Locate the cell with the specified text and output its [x, y] center coordinate. 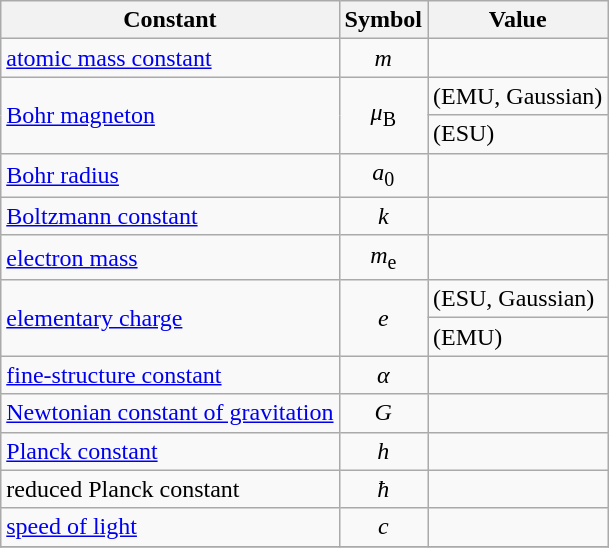
me [383, 257]
k [383, 216]
(EMU, Gaussian) [518, 96]
speed of light [170, 527]
atomic mass constant [170, 58]
(EMU) [518, 337]
Newtonian constant of gravitation [170, 413]
(ESU) [518, 134]
Bohr magneton [170, 115]
Boltzmann constant [170, 216]
a0 [383, 175]
Constant [170, 20]
reduced Planck constant [170, 489]
Symbol [383, 20]
elementary charge [170, 318]
c [383, 527]
(ESU, Gaussian) [518, 299]
μB [383, 115]
m [383, 58]
e [383, 318]
fine-structure constant [170, 375]
G [383, 413]
ħ [383, 489]
h [383, 451]
Value [518, 20]
Planck constant [170, 451]
electron mass [170, 257]
α [383, 375]
Bohr radius [170, 175]
